For the text-containing cell, return its midpoint in (X, Y) coordinate format. 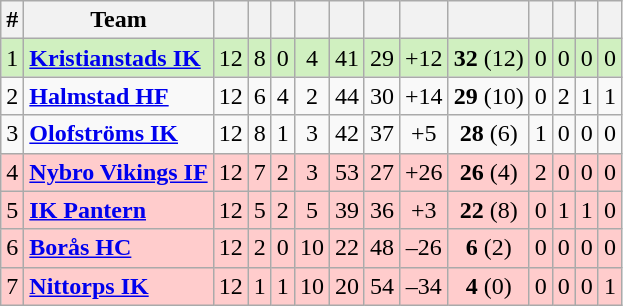
44 (346, 96)
42 (346, 134)
29 (382, 58)
26 (4) (488, 172)
+26 (424, 172)
37 (382, 134)
+5 (424, 134)
54 (382, 286)
28 (6) (488, 134)
32 (12) (488, 58)
53 (346, 172)
36 (382, 210)
22 (8) (488, 210)
IK Pantern (118, 210)
30 (382, 96)
29 (10) (488, 96)
Nybro Vikings IF (118, 172)
# (12, 20)
6 (2) (488, 248)
22 (346, 248)
27 (382, 172)
Olofströms IK (118, 134)
+12 (424, 58)
4 (0) (488, 286)
Halmstad HF (118, 96)
39 (346, 210)
Borås HC (118, 248)
Nittorps IK (118, 286)
48 (382, 248)
Team (118, 20)
41 (346, 58)
–26 (424, 248)
Kristianstads IK (118, 58)
+3 (424, 210)
20 (346, 286)
–34 (424, 286)
+14 (424, 96)
